Determine the (X, Y) coordinate at the center of the cell enclosing the given text.  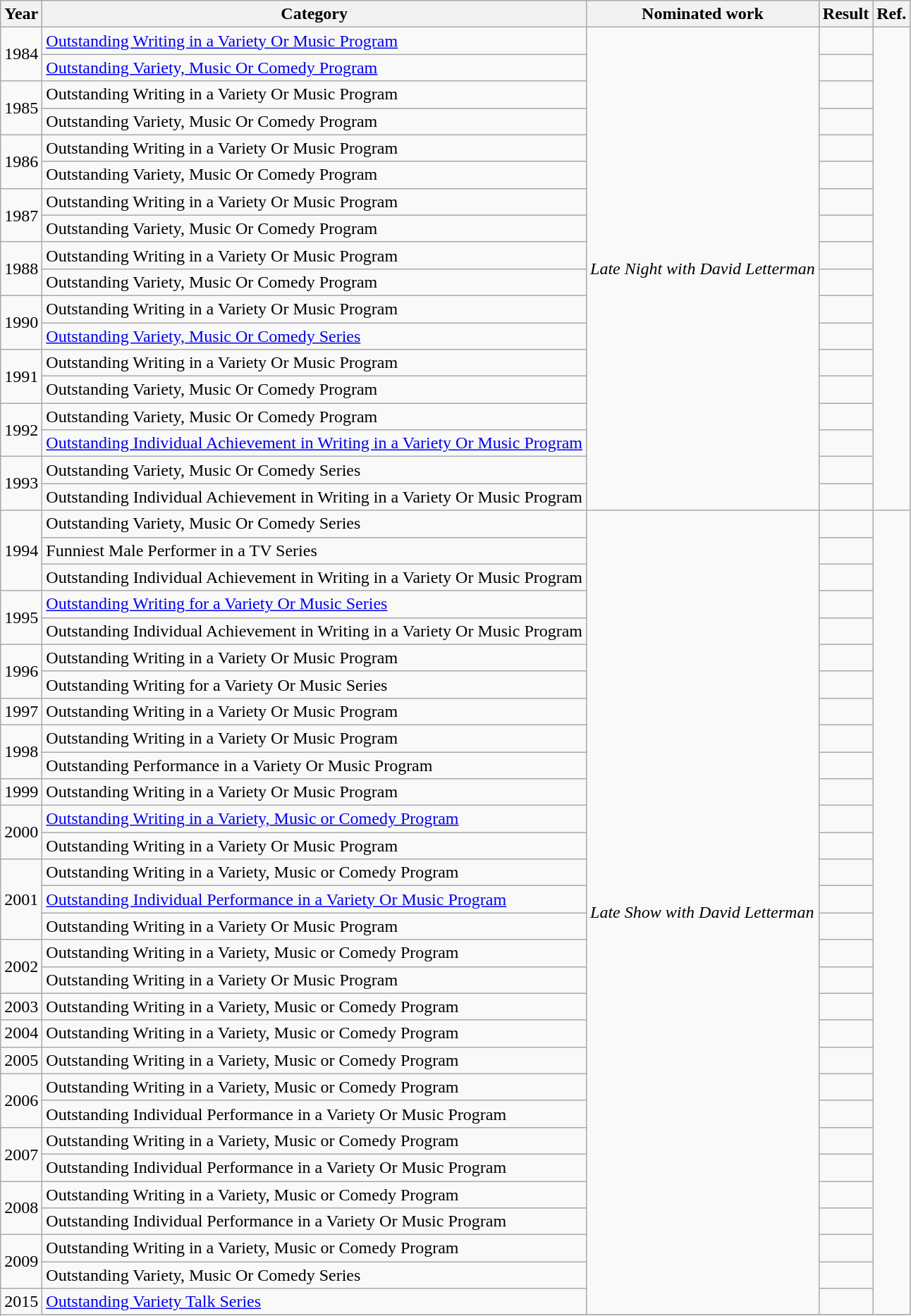
1988 (21, 269)
1984 (21, 54)
1991 (21, 376)
2007 (21, 1154)
1985 (21, 108)
Funniest Male Performer in a TV Series (314, 551)
1986 (21, 161)
Nominated work (703, 14)
2006 (21, 1100)
2009 (21, 1262)
1994 (21, 551)
1996 (21, 671)
Late Night with David Letterman (703, 269)
2002 (21, 966)
1997 (21, 711)
2000 (21, 832)
2003 (21, 1007)
1999 (21, 792)
2004 (21, 1033)
Ref. (891, 14)
2005 (21, 1060)
1992 (21, 430)
Outstanding Variety Talk Series (314, 1302)
1998 (21, 751)
2008 (21, 1208)
Category (314, 14)
Year (21, 14)
1987 (21, 215)
2001 (21, 899)
1993 (21, 484)
Late Show with David Letterman (703, 913)
Result (845, 14)
1995 (21, 617)
1990 (21, 322)
2015 (21, 1302)
Outstanding Performance in a Variety Or Music Program (314, 765)
